Output the [x, y] coordinate of the center of the cell containing the given text.  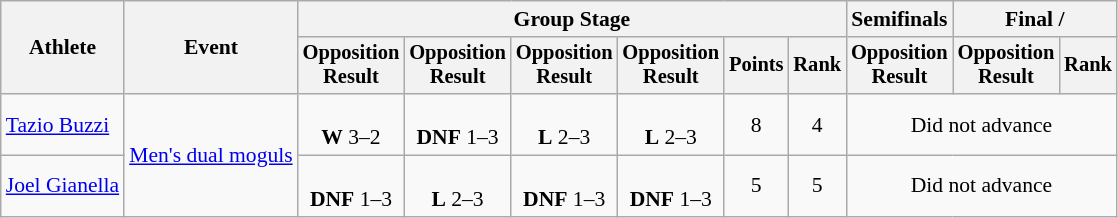
8 [756, 124]
4 [817, 124]
Semifinals [900, 19]
Final / [1035, 19]
Group Stage [572, 19]
Event [211, 48]
Men's dual moguls [211, 155]
Athlete [62, 48]
W 3–2 [352, 124]
Tazio Buzzi [62, 124]
Joel Gianella [62, 186]
Points [756, 66]
